For the text-containing cell, return its midpoint in [x, y] coordinate format. 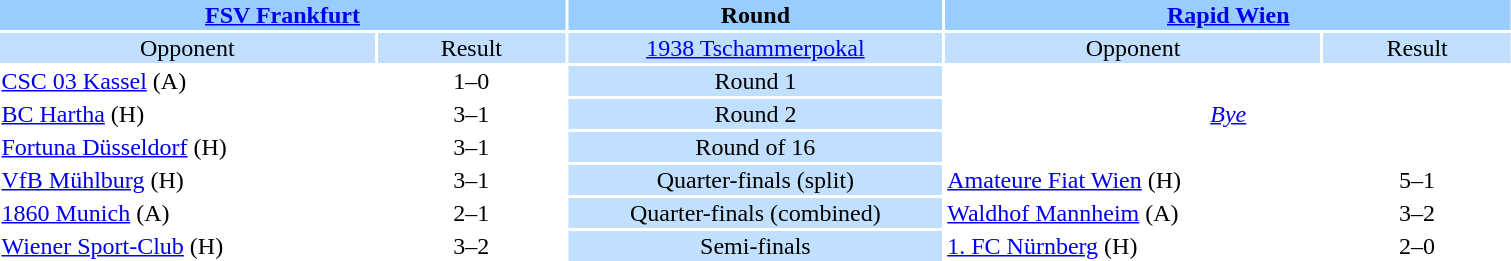
2–1 [472, 213]
Quarter-finals (split) [756, 180]
Round [756, 15]
Waldhof Mannheim (A) [1134, 213]
Rapid Wien [1228, 15]
Semi-finals [756, 246]
Round 1 [756, 81]
Round 2 [756, 114]
2–0 [1416, 246]
Quarter-finals (combined) [756, 213]
Wiener Sport-Club (H) [188, 246]
1938 Tschammerpokal [756, 48]
1–0 [472, 81]
Bye [1228, 114]
VfB Mühlburg (H) [188, 180]
BC Hartha (H) [188, 114]
1860 Munich (A) [188, 213]
5–1 [1416, 180]
1. FC Nürnberg (H) [1134, 246]
Fortuna Düsseldorf (H) [188, 147]
CSC 03 Kassel (A) [188, 81]
FSV Frankfurt [282, 15]
Amateure Fiat Wien (H) [1134, 180]
Round of 16 [756, 147]
